Determine the (x, y) coordinate at the center of the cell enclosing the given text.  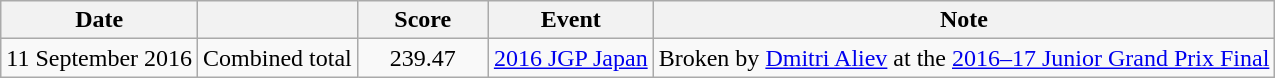
Combined total (278, 58)
Note (964, 20)
Date (100, 20)
Event (570, 20)
11 September 2016 (100, 58)
239.47 (422, 58)
Score (422, 20)
Broken by Dmitri Aliev at the 2016–17 Junior Grand Prix Final (964, 58)
2016 JGP Japan (570, 58)
